Return the [X, Y] coordinate for the center point of the cell that contains the specified text.  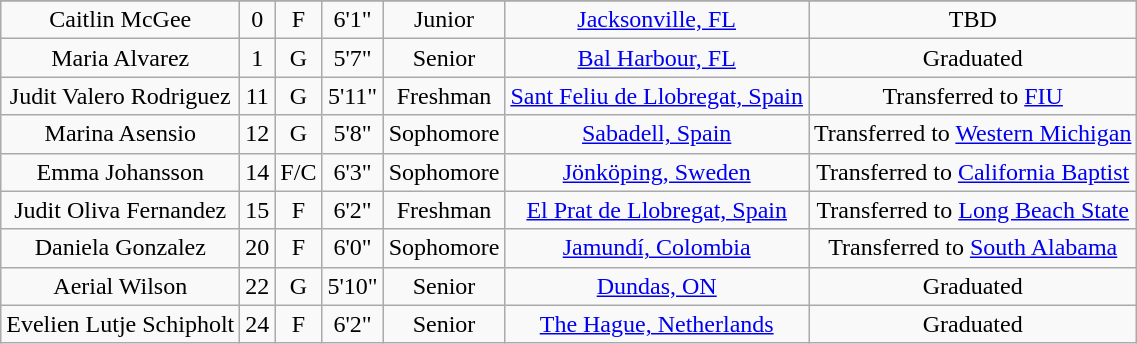
Sabadell, Spain [657, 134]
15 [258, 210]
Jönköping, Sweden [657, 172]
Judit Valero Rodriguez [120, 96]
Emma Johansson [120, 172]
22 [258, 286]
5'7" [352, 58]
Bal Harbour, FL [657, 58]
TBD [973, 20]
Daniela Gonzalez [120, 248]
Jamundí, Colombia [657, 248]
Transferred to California Baptist [973, 172]
1 [258, 58]
Sant Feliu de Llobregat, Spain [657, 96]
20 [258, 248]
0 [258, 20]
5'10" [352, 286]
Dundas, ON [657, 286]
Aerial Wilson [120, 286]
Transferred to South Alabama [973, 248]
5'11" [352, 96]
Caitlin McGee [120, 20]
The Hague, Netherlands [657, 324]
Jacksonville, FL [657, 20]
6'0" [352, 248]
Transferred to FIU [973, 96]
El Prat de Llobregat, Spain [657, 210]
Evelien Lutje Schipholt [120, 324]
5'8" [352, 134]
Maria Alvarez [120, 58]
6'3" [352, 172]
Junior [444, 20]
Judit Oliva Fernandez [120, 210]
11 [258, 96]
Transferred to Western Michigan [973, 134]
Marina Asensio [120, 134]
14 [258, 172]
Transferred to Long Beach State [973, 210]
F/C [298, 172]
12 [258, 134]
6'1" [352, 20]
24 [258, 324]
